Pinpoint the cell where the given text exists, returning its [x, y] midpoint coordinate. 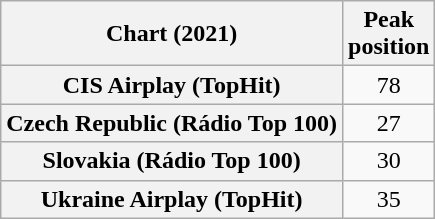
78 [389, 85]
Czech Republic (Rádio Top 100) [172, 123]
CIS Airplay (TopHit) [172, 85]
35 [389, 199]
Ukraine Airplay (TopHit) [172, 199]
30 [389, 161]
27 [389, 123]
Chart (2021) [172, 34]
Peakposition [389, 34]
Slovakia (Rádio Top 100) [172, 161]
